Identify which cell holds the provided text, then report its [x, y] central coordinate. 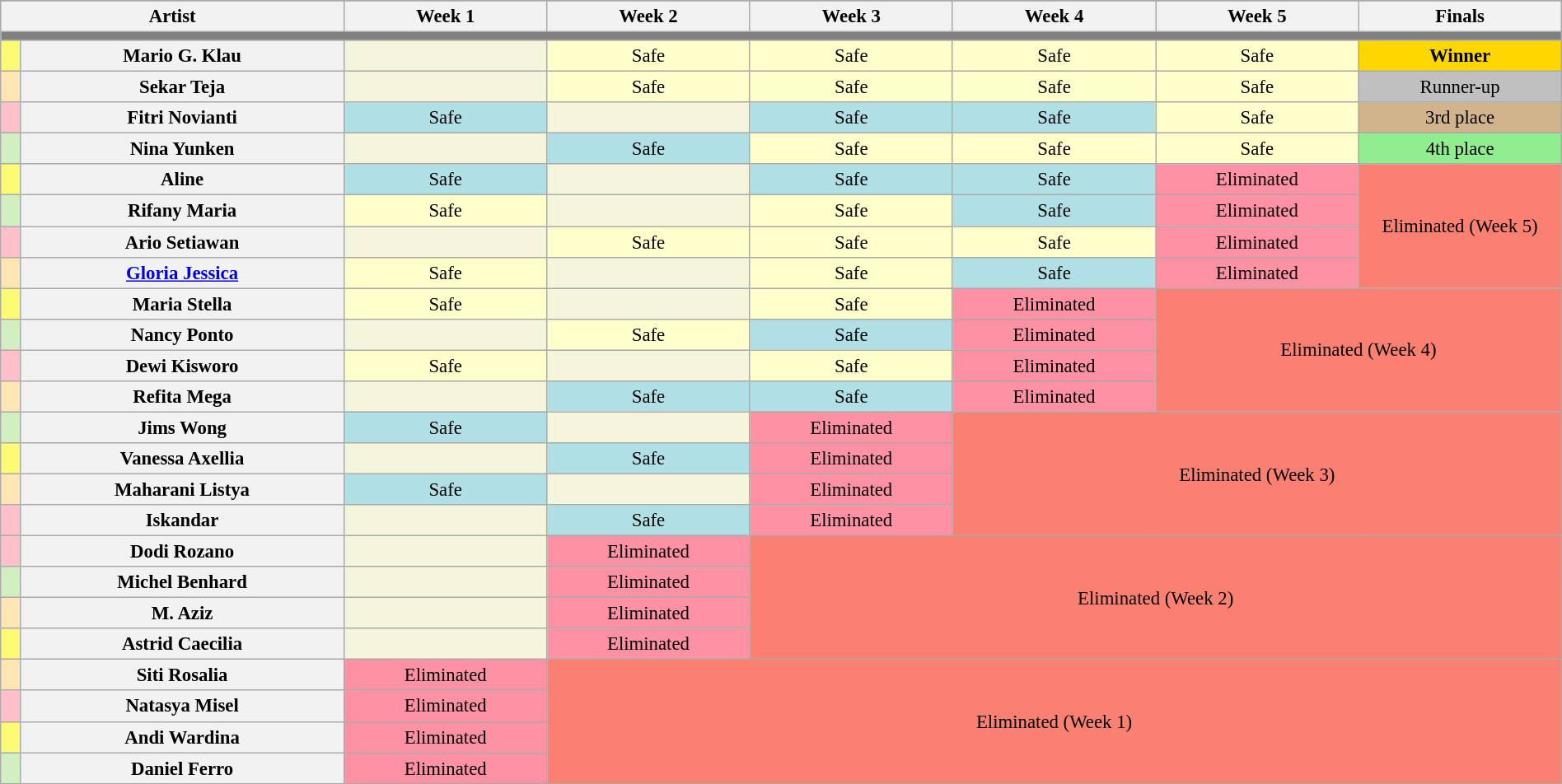
Natasya Misel [183, 707]
Eliminated (Week 2) [1155, 598]
Mario G. Klau [183, 56]
M. Aziz [183, 614]
Nancy Ponto [183, 334]
Daniel Ferro [183, 768]
Eliminated (Week 3) [1257, 474]
Maharani Listya [183, 489]
Jims Wong [183, 427]
Astrid Caecilia [183, 644]
3rd place [1460, 118]
Maria Stella [183, 304]
Gloria Jessica [183, 273]
Week 4 [1054, 16]
Sekar Teja [183, 87]
Winner [1460, 56]
Eliminated (Week 4) [1359, 350]
Ario Setiawan [183, 242]
Week 1 [446, 16]
Iskandar [183, 520]
Eliminated (Week 1) [1055, 721]
Refita Mega [183, 397]
Finals [1460, 16]
Dewi Kisworo [183, 366]
Andi Wardina [183, 737]
Dodi Rozano [183, 552]
Michel Benhard [183, 582]
Week 3 [851, 16]
Rifany Maria [183, 211]
Week 5 [1257, 16]
Runner-up [1460, 87]
Eliminated (Week 5) [1460, 226]
4th place [1460, 149]
Aline [183, 180]
Week 2 [648, 16]
Nina Yunken [183, 149]
Fitri Novianti [183, 118]
Artist [173, 16]
Vanessa Axellia [183, 459]
Siti Rosalia [183, 675]
